Find where the given text appears and provide that cell's center as (X, Y) coordinate. 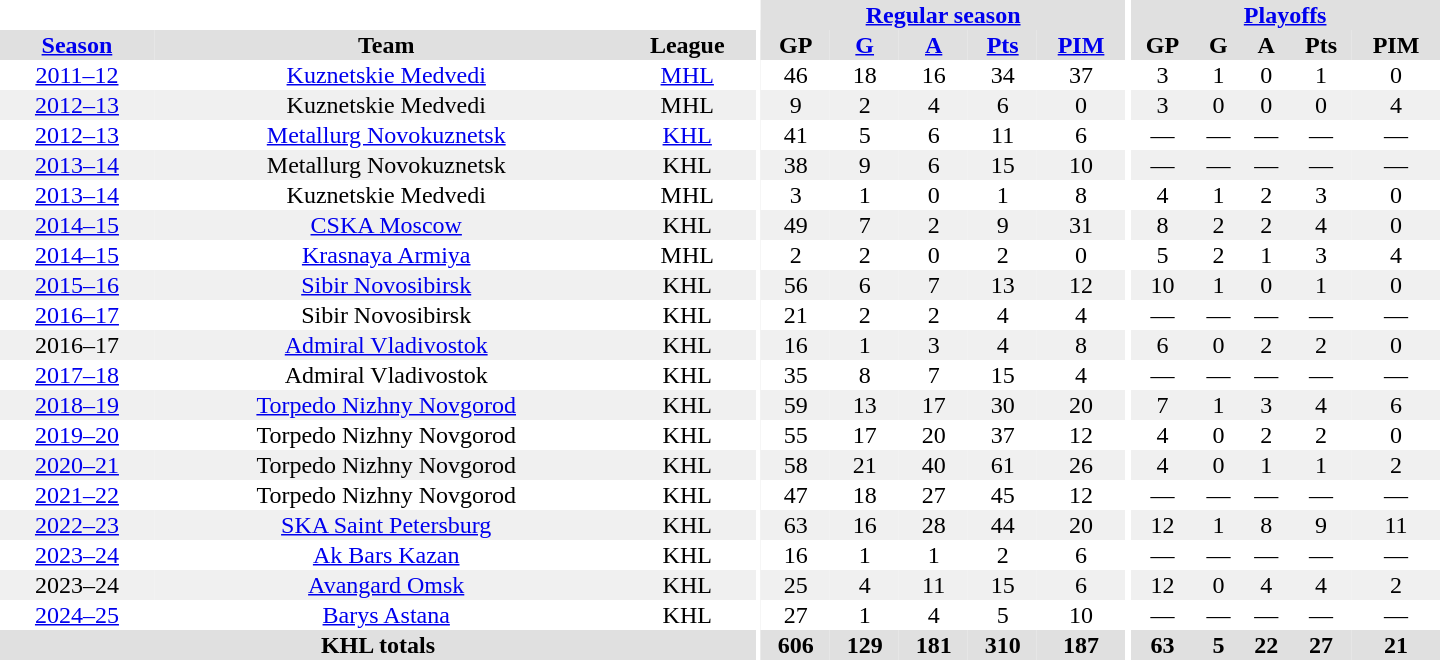
League (688, 45)
2017–18 (77, 375)
187 (1081, 645)
45 (1002, 495)
26 (1081, 465)
CSKA Moscow (386, 225)
Avangard Omsk (386, 585)
2024–25 (77, 615)
Team (386, 45)
Playoffs (1285, 15)
KHL totals (378, 645)
22 (1266, 645)
606 (796, 645)
47 (796, 495)
SKA Saint Petersburg (386, 525)
2022–23 (77, 525)
2015–16 (77, 285)
2019–20 (77, 435)
61 (1002, 465)
2020–21 (77, 465)
181 (934, 645)
Ak Bars Kazan (386, 555)
59 (796, 405)
31 (1081, 225)
34 (1002, 75)
2011–12 (77, 75)
38 (796, 165)
2018–19 (77, 405)
310 (1002, 645)
2021–22 (77, 495)
28 (934, 525)
30 (1002, 405)
Regular season (943, 15)
Barys Astana (386, 615)
Krasnaya Armiya (386, 255)
46 (796, 75)
Season (77, 45)
25 (796, 585)
40 (934, 465)
55 (796, 435)
58 (796, 465)
41 (796, 135)
56 (796, 285)
44 (1002, 525)
129 (864, 645)
35 (796, 375)
49 (796, 225)
